For the text-containing cell, return its midpoint in (x, y) coordinate format. 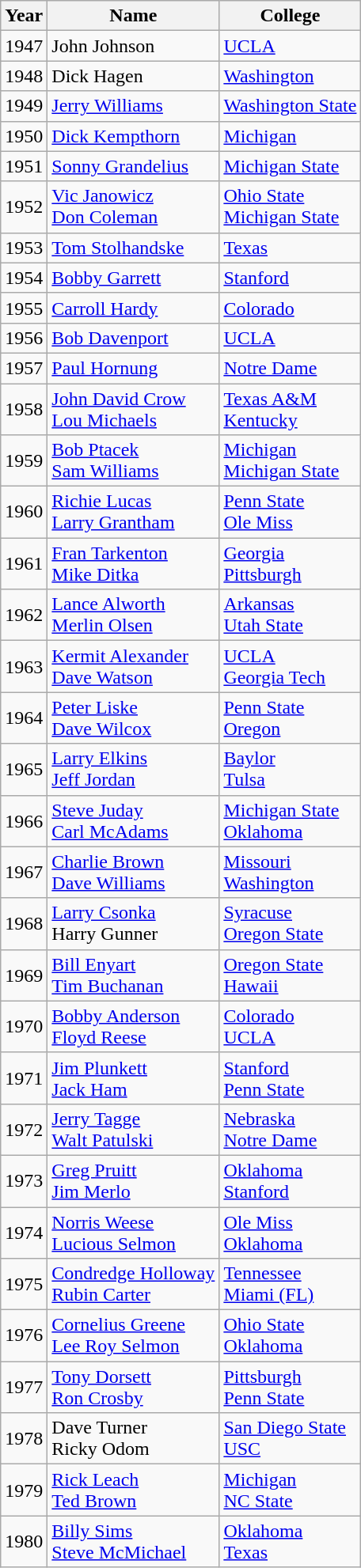
1971 (24, 1078)
Fran TarkentonMike Ditka (133, 563)
1968 (24, 924)
UCLAGeorgia Tech (290, 666)
Michigan State (290, 166)
San Diego StateUSC (290, 1438)
1973 (24, 1180)
PittsburghPenn State (290, 1388)
Tony DorsettRon Crosby (133, 1388)
Bob PtacekSam Williams (133, 460)
Larry ElkinsJeff Jordan (133, 769)
1979 (24, 1490)
Notre Dame (290, 368)
ColoradoUCLA (290, 1027)
1948 (24, 76)
Larry CsonkaHarry Gunner (133, 924)
GeorgiaPittsburgh (290, 563)
Kermit AlexanderDave Watson (133, 666)
Dick Hagen (133, 76)
1950 (24, 136)
Paul Hornung (133, 368)
1972 (24, 1130)
Ohio StateMichigan State (290, 207)
1964 (24, 718)
SyracuseOregon State (290, 924)
OklahomaTexas (290, 1541)
Stanford (290, 278)
1953 (24, 248)
StanfordPenn State (290, 1078)
1966 (24, 821)
1965 (24, 769)
1969 (24, 975)
Lance AlworthMerlin Olsen (133, 615)
Vic JanowiczDon Coleman (133, 207)
Carroll Hardy (133, 308)
Year (24, 16)
Bob Davenport (133, 338)
Michigan (290, 136)
Texas A&MKentucky (290, 408)
Dick Kempthorn (133, 136)
College (290, 16)
1962 (24, 615)
Cornelius GreeneLee Roy Selmon (133, 1335)
Texas (290, 248)
Washington State (290, 106)
John Johnson (133, 46)
1949 (24, 106)
1956 (24, 338)
1980 (24, 1541)
1978 (24, 1438)
1951 (24, 166)
John David CrowLou Michaels (133, 408)
Rick LeachTed Brown (133, 1490)
Jerry Williams (133, 106)
OklahomaStanford (290, 1180)
Dave TurnerRicky Odom (133, 1438)
1975 (24, 1285)
Ole MissOklahoma (290, 1233)
1947 (24, 46)
Sonny Grandelius (133, 166)
1954 (24, 278)
Greg PruittJim Merlo (133, 1180)
Ohio StateOklahoma (290, 1335)
Name (133, 16)
1952 (24, 207)
MichiganMichigan State (290, 460)
1958 (24, 408)
Penn StateOle Miss (290, 513)
Michigan StateOklahoma (290, 821)
Bobby AndersonFloyd Reese (133, 1027)
1959 (24, 460)
Richie LucasLarry Grantham (133, 513)
NebraskaNotre Dame (290, 1130)
ArkansasUtah State (290, 615)
1961 (24, 563)
BaylorTulsa (290, 769)
TennesseeMiami (FL) (290, 1285)
Jim PlunkettJack Ham (133, 1078)
1970 (24, 1027)
MichiganNC State (290, 1490)
Tom Stolhandske (133, 248)
1963 (24, 666)
Colorado (290, 308)
Steve JudayCarl McAdams (133, 821)
Charlie BrownDave Williams (133, 872)
1960 (24, 513)
Billy SimsSteve McMichael (133, 1541)
Penn StateOregon (290, 718)
Bobby Garrett (133, 278)
1955 (24, 308)
1977 (24, 1388)
Norris WeeseLucious Selmon (133, 1233)
1957 (24, 368)
Condredge HollowayRubin Carter (133, 1285)
Washington (290, 76)
Oregon StateHawaii (290, 975)
1974 (24, 1233)
Jerry TaggeWalt Patulski (133, 1130)
1976 (24, 1335)
Bill EnyartTim Buchanan (133, 975)
Peter LiskeDave Wilcox (133, 718)
1967 (24, 872)
MissouriWashington (290, 872)
